Output the (x, y) coordinate of the center of the cell containing the given text.  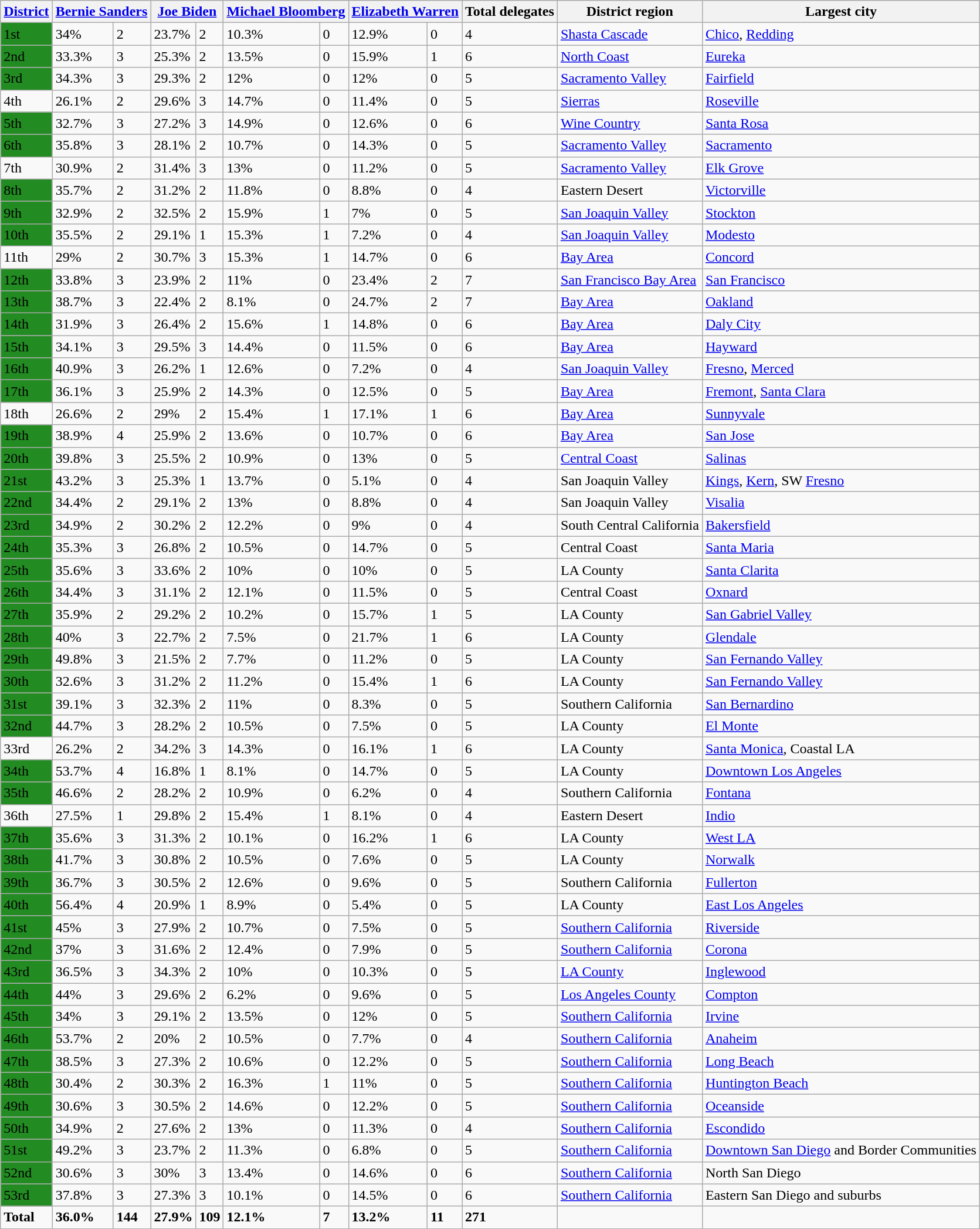
Riverside (841, 927)
24.7% (388, 302)
Hayward (841, 347)
Indio (841, 815)
15.7% (388, 614)
21.7% (388, 636)
29.3% (174, 79)
27.2% (174, 123)
7% (388, 212)
13.6% (272, 436)
50th (26, 1128)
5th (26, 123)
10th (26, 235)
14th (26, 324)
Santa Monica, Coastal LA (841, 749)
Santa Rosa (841, 123)
37.8% (83, 1195)
19th (26, 436)
8th (26, 190)
Downtown San Diego and Border Communities (841, 1150)
109 (210, 1217)
14.5% (388, 1195)
34.1% (83, 347)
29th (26, 659)
District region (630, 12)
Kings, Kern, SW Fresno (841, 480)
13.7% (272, 480)
26.4% (174, 324)
48th (26, 1084)
Stockton (841, 212)
Joe Biden (187, 12)
9th (26, 212)
42nd (26, 949)
23.9% (174, 280)
43rd (26, 971)
21st (26, 480)
30.2% (174, 525)
Elizabeth Warren (405, 12)
26.6% (83, 414)
6.8% (388, 1150)
35.3% (83, 547)
37th (26, 838)
29.5% (174, 347)
San Francisco Bay Area (630, 280)
12.5% (388, 391)
Total delegates (510, 12)
17.1% (388, 414)
27th (26, 614)
39.8% (83, 458)
Salinas (841, 458)
26th (26, 592)
San Bernardino (841, 704)
Irvine (841, 1017)
14.8% (388, 324)
Santa Clarita (841, 570)
29.8% (174, 815)
8.9% (272, 905)
16th (26, 369)
35th (26, 793)
Santa Maria (841, 547)
46.6% (83, 793)
28.1% (174, 145)
45% (83, 927)
36.5% (83, 971)
27.6% (174, 1128)
4th (26, 101)
44th (26, 994)
Corona (841, 949)
31.3% (174, 838)
Inglewood (841, 971)
36.0% (83, 1217)
North San Diego (841, 1173)
35.7% (83, 190)
13.2% (388, 1217)
Visalia (841, 503)
Oceanside (841, 1106)
Long Beach (841, 1061)
Escondido (841, 1128)
11.4% (388, 101)
38.7% (83, 302)
56.4% (83, 905)
20% (174, 1039)
Shasta Cascade (630, 34)
34th (26, 771)
Roseville (841, 101)
28th (26, 636)
11 (445, 1217)
Bakersfield (841, 525)
West LA (841, 838)
39.1% (83, 704)
14.9% (272, 123)
271 (510, 1217)
El Monte (841, 726)
32.3% (174, 704)
Oxnard (841, 592)
33.3% (83, 56)
31.4% (174, 168)
11th (26, 257)
Michael Bloomberg (286, 12)
30% (174, 1173)
Downtown Los Angeles (841, 771)
43.2% (83, 480)
Glendale (841, 636)
13th (26, 302)
22nd (26, 503)
Largest city (841, 12)
36.7% (83, 882)
38.5% (83, 1061)
Victorville (841, 190)
31.9% (83, 324)
23.4% (388, 280)
22.7% (174, 636)
33.8% (83, 280)
Concord (841, 257)
38th (26, 860)
41.7% (83, 860)
6th (26, 145)
Eureka (841, 56)
Fullerton (841, 882)
44% (83, 994)
11.8% (272, 190)
25.5% (174, 458)
Bernie Sanders (101, 12)
31st (26, 704)
31.1% (174, 592)
District (26, 12)
49.8% (83, 659)
36.1% (83, 391)
7th (26, 168)
Oakland (841, 302)
20.9% (174, 905)
16.3% (272, 1084)
144 (132, 1217)
San Francisco (841, 280)
49.2% (83, 1150)
7.9% (388, 949)
12.9% (388, 34)
3rd (26, 79)
17th (26, 391)
30.4% (83, 1084)
North Coast (630, 56)
15.6% (272, 324)
41st (26, 927)
Fontana (841, 793)
40.9% (83, 369)
18th (26, 414)
East Los Angeles (841, 905)
Fairfield (841, 79)
40th (26, 905)
12.4% (272, 949)
9% (388, 525)
10.2% (272, 614)
33rd (26, 749)
5.4% (388, 905)
33.6% (174, 570)
16.2% (388, 838)
24th (26, 547)
29.2% (174, 614)
21.5% (174, 659)
Sunnyvale (841, 414)
35.9% (83, 614)
1st (26, 34)
10.6% (272, 1061)
14.4% (272, 347)
San Jose (841, 436)
32.9% (83, 212)
39th (26, 882)
30.3% (174, 1084)
Fresno, Merced (841, 369)
32nd (26, 726)
44.7% (83, 726)
32.6% (83, 682)
Daly City (841, 324)
49th (26, 1106)
26.1% (83, 101)
16.8% (174, 771)
47th (26, 1061)
8.3% (388, 704)
30.7% (174, 257)
5.1% (388, 480)
Los Angeles County (630, 994)
San Gabriel Valley (841, 614)
13.4% (272, 1173)
Sierras (630, 101)
30th (26, 682)
12th (26, 280)
51st (26, 1150)
30.8% (174, 860)
South Central California (630, 525)
23rd (26, 525)
35.8% (83, 145)
52nd (26, 1173)
40% (83, 636)
Huntington Beach (841, 1084)
Compton (841, 994)
46th (26, 1039)
Elk Grove (841, 168)
20th (26, 458)
32.7% (83, 123)
15th (26, 347)
30.9% (83, 168)
53rd (26, 1195)
Fremont, Santa Clara (841, 391)
32.5% (174, 212)
Total (26, 1217)
35.5% (83, 235)
31.6% (174, 949)
Wine Country (630, 123)
45th (26, 1017)
36th (26, 815)
Chico, Redding (841, 34)
Norwalk (841, 860)
Anaheim (841, 1039)
26.8% (174, 547)
2nd (26, 56)
Sacramento (841, 145)
25th (26, 570)
34.2% (174, 749)
Eastern San Diego and suburbs (841, 1195)
27.5% (83, 815)
37% (83, 949)
Modesto (841, 235)
7.6% (388, 860)
38.9% (83, 436)
16.1% (388, 749)
22.4% (174, 302)
